Extract the (X, Y) coordinate from the center of the cell holding the provided text.  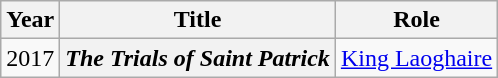
The Trials of Saint Patrick (198, 58)
King Laoghaire (416, 58)
2017 (30, 58)
Year (30, 20)
Title (198, 20)
Role (416, 20)
